From the cell containing the given text, extract its center point as (X, Y) coordinate. 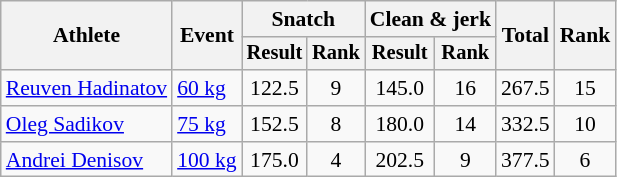
10 (586, 124)
Snatch (304, 19)
267.5 (526, 88)
60 kg (206, 88)
332.5 (526, 124)
122.5 (275, 88)
Athlete (86, 36)
Event (206, 36)
9 (336, 88)
152.5 (275, 124)
Clean & jerk (430, 19)
180.0 (400, 124)
14 (466, 124)
145.0 (400, 88)
15 (586, 88)
8 (336, 124)
75 kg (206, 124)
16 (466, 88)
Reuven Hadinatov (86, 88)
Total (526, 36)
Oleg Sadikov (86, 124)
